Return [x, y] of the center of cell containing provided text 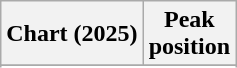
Peakposition [189, 34]
Chart (2025) [72, 34]
